Identify which cell holds the provided text, then report its (X, Y) central coordinate. 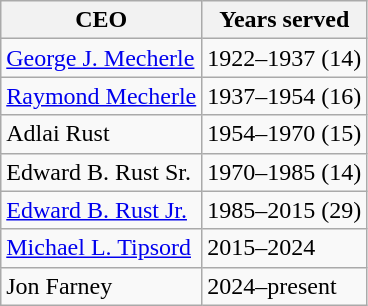
2015–2024 (284, 248)
Edward B. Rust Sr. (102, 172)
1954–1970 (15) (284, 134)
Michael L. Tipsord (102, 248)
Edward B. Rust Jr. (102, 210)
2024–present (284, 286)
1985–2015 (29) (284, 210)
1970–1985 (14) (284, 172)
Years served (284, 20)
1922–1937 (14) (284, 58)
CEO (102, 20)
1937–1954 (16) (284, 96)
Jon Farney (102, 286)
George J. Mecherle (102, 58)
Adlai Rust (102, 134)
Raymond Mecherle (102, 96)
